Return (x, y) of the center of cell containing provided text 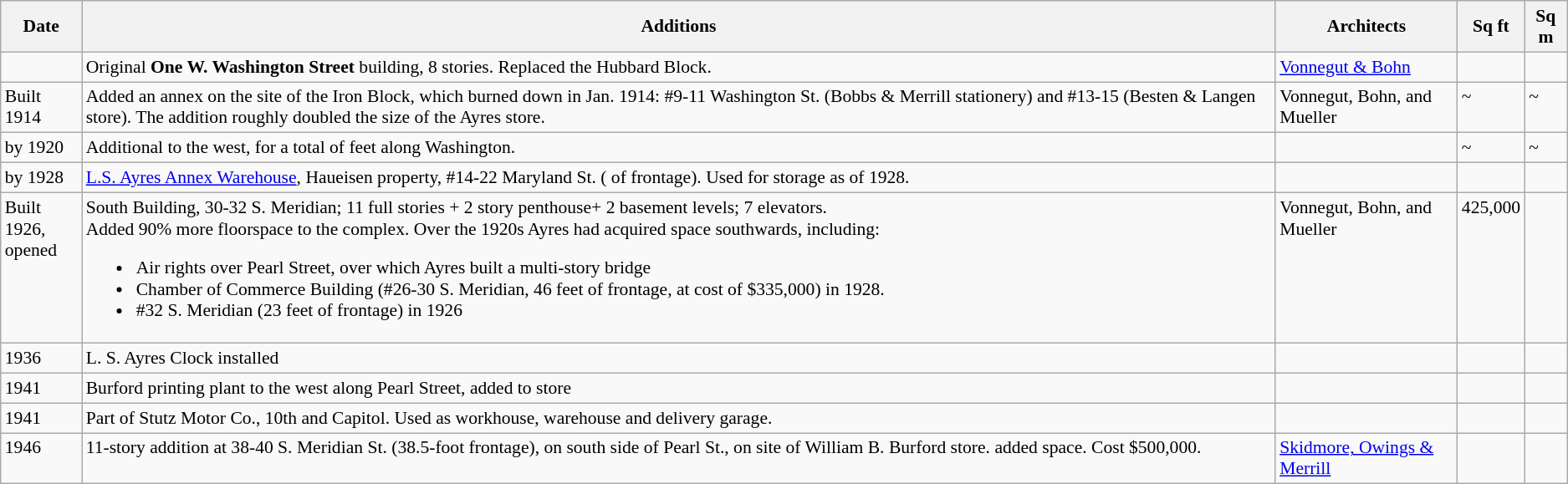
1946 (42, 458)
Additional to the west, for a total of feet along Washington. (679, 148)
Skidmore, Owings & Merrill (1366, 458)
Architects (1366, 27)
L.S. Ayres Annex Warehouse, Haueisen property, #14-22 Maryland St. ( of frontage). Used for storage as of 1928. (679, 178)
Burford printing plant to the west along Pearl Street, added to store (679, 389)
Sq ft (1491, 27)
Vonnegut & Bohn (1366, 67)
Built 1926,opened (42, 267)
by 1928 (42, 178)
Sq m (1545, 27)
1936 (42, 359)
425,000 (1491, 267)
Built 1914 (42, 107)
L. S. Ayres Clock installed (679, 359)
Date (42, 27)
Original One W. Washington Street building, 8 stories. Replaced the Hubbard Block. (679, 67)
Additions (679, 27)
by 1920 (42, 148)
Part of Stutz Motor Co., 10th and Capitol. Used as workhouse, warehouse and delivery garage. (679, 418)
